Find where the given text appears and provide that cell's center as (X, Y) coordinate. 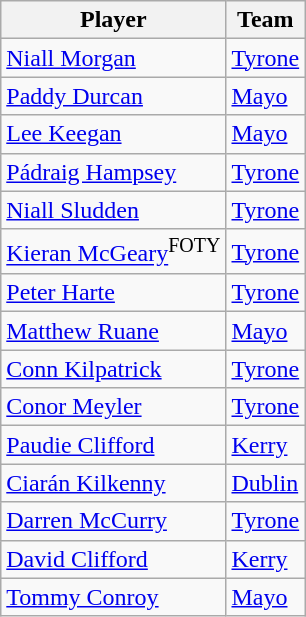
Niall Sludden (114, 210)
Lee Keegan (114, 134)
Paudie Clifford (114, 445)
Kieran McGearyFOTY (114, 252)
Darren McCurry (114, 521)
Conor Meyler (114, 407)
Player (114, 20)
Niall Morgan (114, 58)
Paddy Durcan (114, 96)
Tommy Conroy (114, 597)
Dublin (266, 483)
Matthew Ruane (114, 331)
Team (266, 20)
Conn Kilpatrick (114, 369)
Peter Harte (114, 293)
David Clifford (114, 559)
Ciarán Kilkenny (114, 483)
Pádraig Hampsey (114, 172)
